Scan for the cell matching the given text and deliver its (X, Y) coordinate at center. 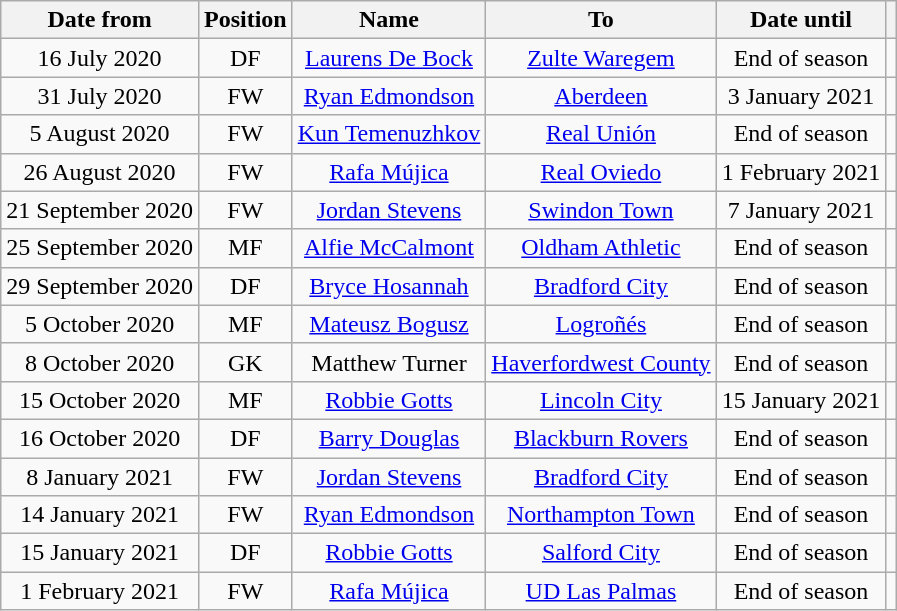
Bryce Hosannah (389, 286)
Mateusz Bogusz (389, 324)
GK (245, 362)
Oldham Athletic (601, 248)
Logroñés (601, 324)
Zulte Waregem (601, 58)
14 January 2021 (100, 515)
Real Oviedo (601, 172)
Laurens De Bock (389, 58)
To (601, 20)
Alfie McCalmont (389, 248)
Real Unión (601, 134)
8 October 2020 (100, 362)
25 September 2020 (100, 248)
Salford City (601, 553)
15 October 2020 (100, 400)
Matthew Turner (389, 362)
3 January 2021 (801, 96)
Northampton Town (601, 515)
26 August 2020 (100, 172)
UD Las Palmas (601, 591)
29 September 2020 (100, 286)
8 January 2021 (100, 477)
Aberdeen (601, 96)
31 July 2020 (100, 96)
Barry Douglas (389, 438)
Lincoln City (601, 400)
Swindon Town (601, 210)
Kun Temenuzhkov (389, 134)
Name (389, 20)
7 January 2021 (801, 210)
Date from (100, 20)
21 September 2020 (100, 210)
5 October 2020 (100, 324)
16 October 2020 (100, 438)
Haverfordwest County (601, 362)
16 July 2020 (100, 58)
Date until (801, 20)
Position (245, 20)
5 August 2020 (100, 134)
Blackburn Rovers (601, 438)
